Extract the [x, y] coordinate from the center of the cell holding the provided text.  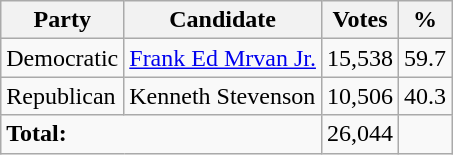
Votes [360, 20]
59.7 [426, 58]
Republican [62, 96]
Total: [162, 134]
Democratic [62, 58]
10,506 [360, 96]
Frank Ed Mrvan Jr. [223, 58]
40.3 [426, 96]
Party [62, 20]
15,538 [360, 58]
% [426, 20]
Candidate [223, 20]
26,044 [360, 134]
Kenneth Stevenson [223, 96]
